For the text-containing cell, return its midpoint in [x, y] coordinate format. 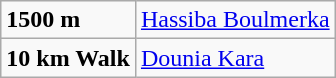
Dounia Kara [235, 58]
10 km Walk [68, 58]
Hassiba Boulmerka [235, 20]
1500 m [68, 20]
